Provide the [X, Y] coordinate of the cell's center where the given text is located.  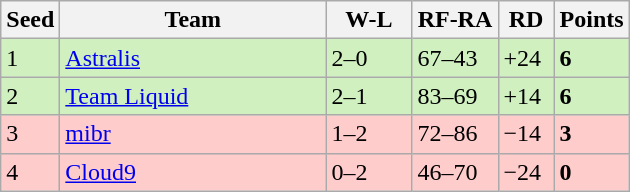
83–69 [455, 96]
2–0 [369, 58]
−24 [526, 172]
Astralis [193, 58]
mibr [193, 134]
67–43 [455, 58]
Seed [30, 20]
RF-RA [455, 20]
Points [592, 20]
+24 [526, 58]
Team [193, 20]
RD [526, 20]
2–1 [369, 96]
−14 [526, 134]
2 [30, 96]
72–86 [455, 134]
Team Liquid [193, 96]
46–70 [455, 172]
0–2 [369, 172]
1–2 [369, 134]
1 [30, 58]
Cloud9 [193, 172]
4 [30, 172]
W-L [369, 20]
+14 [526, 96]
0 [592, 172]
